Identify which cell holds the provided text, then report its (x, y) central coordinate. 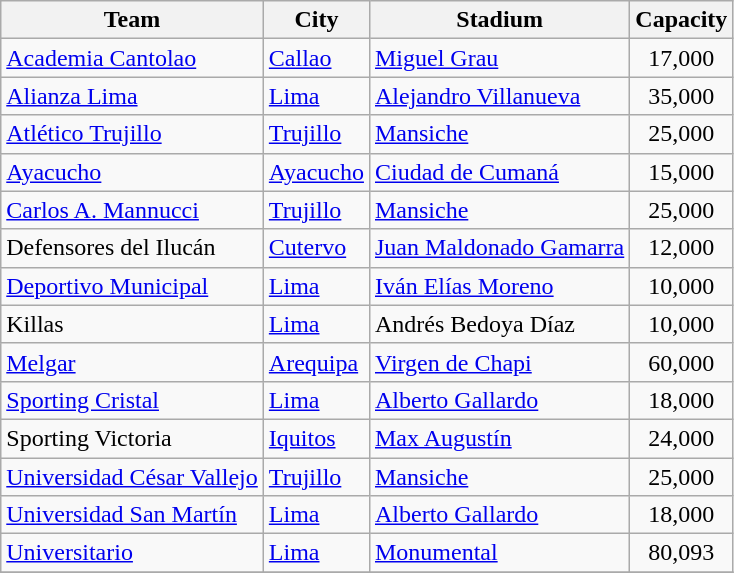
60,000 (682, 362)
Iquitos (316, 438)
Carlos A. Mannucci (132, 210)
Universidad San Martín (132, 515)
Capacity (682, 20)
Andrés Bedoya Díaz (499, 324)
80,093 (682, 553)
Academia Cantolao (132, 58)
Universidad César Vallejo (132, 477)
Iván Elías Moreno (499, 286)
Team (132, 20)
Virgen de Chapi (499, 362)
Defensores del Ilucán (132, 248)
Monumental (499, 553)
Atlético Trujillo (132, 134)
35,000 (682, 96)
Arequipa (316, 362)
Melgar (132, 362)
15,000 (682, 172)
Universitario (132, 553)
Ciudad de Cumaná (499, 172)
Deportivo Municipal (132, 286)
17,000 (682, 58)
Juan Maldonado Gamarra (499, 248)
City (316, 20)
24,000 (682, 438)
Sporting Victoria (132, 438)
Miguel Grau (499, 58)
Stadium (499, 20)
Cutervo (316, 248)
Sporting Cristal (132, 400)
12,000 (682, 248)
Max Augustín (499, 438)
Alejandro Villanueva (499, 96)
Alianza Lima (132, 96)
Callao (316, 58)
Killas (132, 324)
